For the text-containing cell, return its midpoint in (x, y) coordinate format. 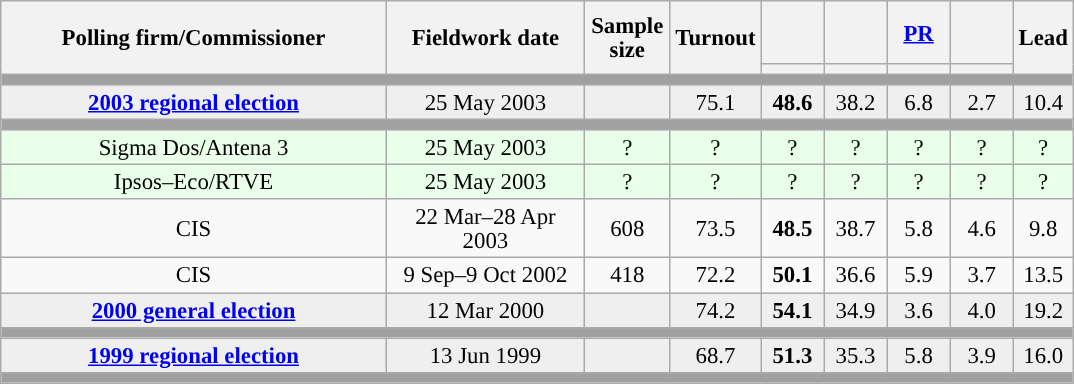
22 Mar–28 Apr 2003 (485, 230)
Fieldwork date (485, 38)
35.3 (856, 356)
1999 regional election (194, 356)
2000 general election (194, 310)
Sample size (627, 38)
54.1 (792, 310)
50.1 (792, 276)
418 (627, 276)
16.0 (1043, 356)
48.6 (792, 102)
3.6 (918, 310)
72.2 (716, 276)
51.3 (792, 356)
48.5 (792, 230)
9.8 (1043, 230)
10.4 (1043, 102)
12 Mar 2000 (485, 310)
Polling firm/Commissioner (194, 38)
2003 regional election (194, 102)
73.5 (716, 230)
4.0 (982, 310)
34.9 (856, 310)
13.5 (1043, 276)
38.2 (856, 102)
Lead (1043, 38)
9 Sep–9 Oct 2002 (485, 276)
Sigma Dos/Antena 3 (194, 148)
36.6 (856, 276)
608 (627, 230)
4.6 (982, 230)
75.1 (716, 102)
13 Jun 1999 (485, 356)
Ipsos–Eco/RTVE (194, 182)
2.7 (982, 102)
6.8 (918, 102)
5.9 (918, 276)
38.7 (856, 230)
Turnout (716, 38)
74.2 (716, 310)
68.7 (716, 356)
3.9 (982, 356)
3.7 (982, 276)
19.2 (1043, 310)
PR (918, 32)
